Identify which cell holds the provided text, then report its (X, Y) central coordinate. 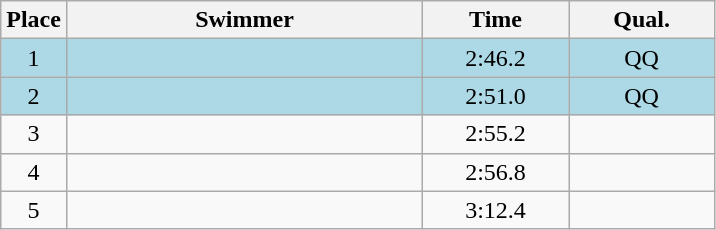
Time (496, 20)
2:46.2 (496, 58)
3 (34, 134)
2:55.2 (496, 134)
Qual. (642, 20)
Swimmer (244, 20)
1 (34, 58)
2 (34, 96)
3:12.4 (496, 210)
2:51.0 (496, 96)
4 (34, 172)
5 (34, 210)
Place (34, 20)
2:56.8 (496, 172)
